Output the (x, y) coordinate of the center of the cell containing the given text.  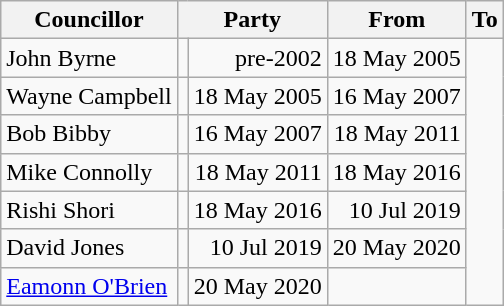
Rishi Shori (89, 210)
To (484, 20)
From (396, 20)
John Byrne (89, 58)
Wayne Campbell (89, 96)
David Jones (89, 248)
Bob Bibby (89, 134)
Eamonn O'Brien (89, 286)
Party (252, 20)
Mike Connolly (89, 172)
Councillor (89, 20)
pre-2002 (258, 58)
